From the cell containing the given text, extract its center point as [x, y] coordinate. 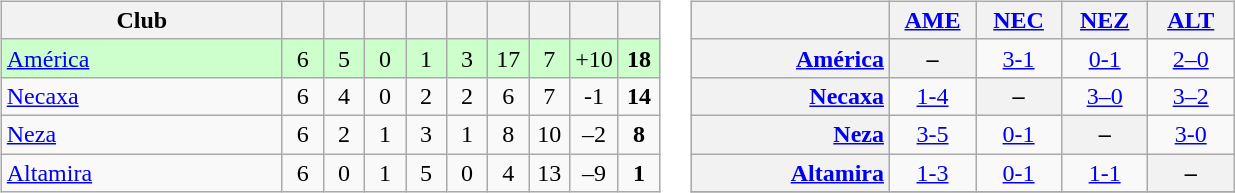
3–0 [1105, 96]
ALT [1191, 20]
+10 [594, 58]
17 [508, 58]
3–2 [1191, 96]
–9 [594, 173]
1-3 [932, 173]
Club [142, 20]
3-1 [1019, 58]
13 [550, 173]
14 [638, 96]
3-5 [932, 134]
–2 [594, 134]
10 [550, 134]
1-4 [932, 96]
18 [638, 58]
2–0 [1191, 58]
1-1 [1105, 173]
3-0 [1191, 134]
NEZ [1105, 20]
AME [932, 20]
NEC [1019, 20]
-1 [594, 96]
